Output the (X, Y) coordinate of the center of the cell containing the given text.  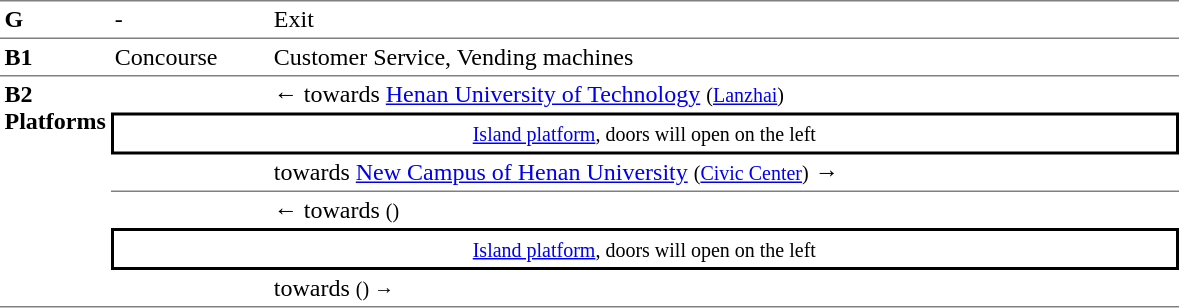
Customer Service, Vending machines (724, 58)
- (190, 19)
Concourse (190, 58)
Exit (724, 19)
← towards Henan University of Technology (Lanzhai) (724, 94)
B1 (55, 58)
towards New Campus of Henan University (Civic Center) → (724, 173)
towards () → (724, 289)
← towards () (724, 210)
G (55, 19)
B2Platforms (55, 192)
